Provide the [x, y] coordinate of the cell's center where the given text is located.  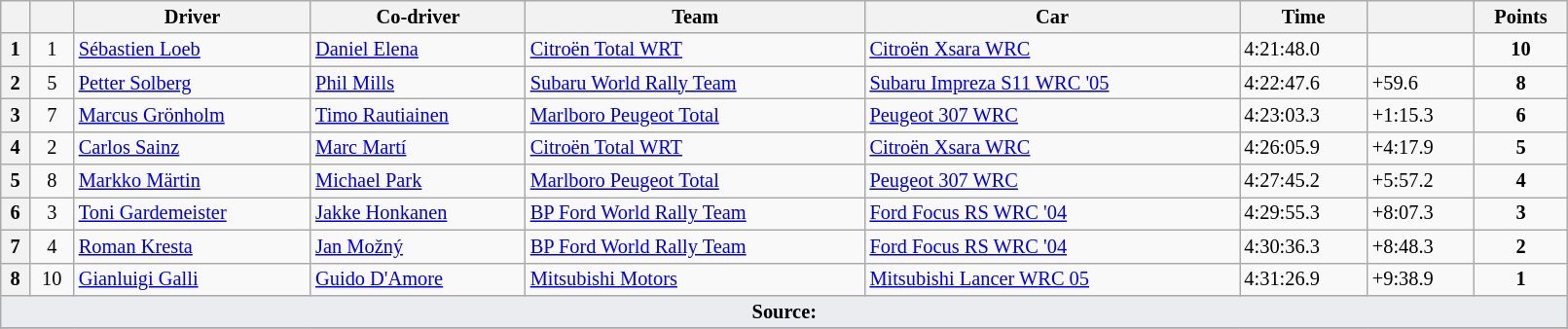
Toni Gardemeister [193, 213]
Team [695, 17]
+5:57.2 [1421, 181]
Phil Mills [419, 83]
Time [1304, 17]
Carlos Sainz [193, 148]
Michael Park [419, 181]
Marcus Grönholm [193, 115]
+8:07.3 [1421, 213]
4:29:55.3 [1304, 213]
Petter Solberg [193, 83]
+59.6 [1421, 83]
Subaru Impreza S11 WRC '05 [1053, 83]
+9:38.9 [1421, 279]
4:22:47.6 [1304, 83]
Source: [784, 311]
Subaru World Rally Team [695, 83]
Mitsubishi Motors [695, 279]
Marc Martí [419, 148]
Co-driver [419, 17]
4:30:36.3 [1304, 246]
4:23:03.3 [1304, 115]
Jan Možný [419, 246]
Gianluigi Galli [193, 279]
Mitsubishi Lancer WRC 05 [1053, 279]
+1:15.3 [1421, 115]
4:21:48.0 [1304, 50]
Daniel Elena [419, 50]
4:27:45.2 [1304, 181]
Car [1053, 17]
+4:17.9 [1421, 148]
4:26:05.9 [1304, 148]
Guido D'Amore [419, 279]
Markko Märtin [193, 181]
Sébastien Loeb [193, 50]
+8:48.3 [1421, 246]
Points [1520, 17]
Roman Kresta [193, 246]
Jakke Honkanen [419, 213]
Driver [193, 17]
4:31:26.9 [1304, 279]
Timo Rautiainen [419, 115]
